Extract the (x, y) coordinate from the center of the cell holding the provided text.  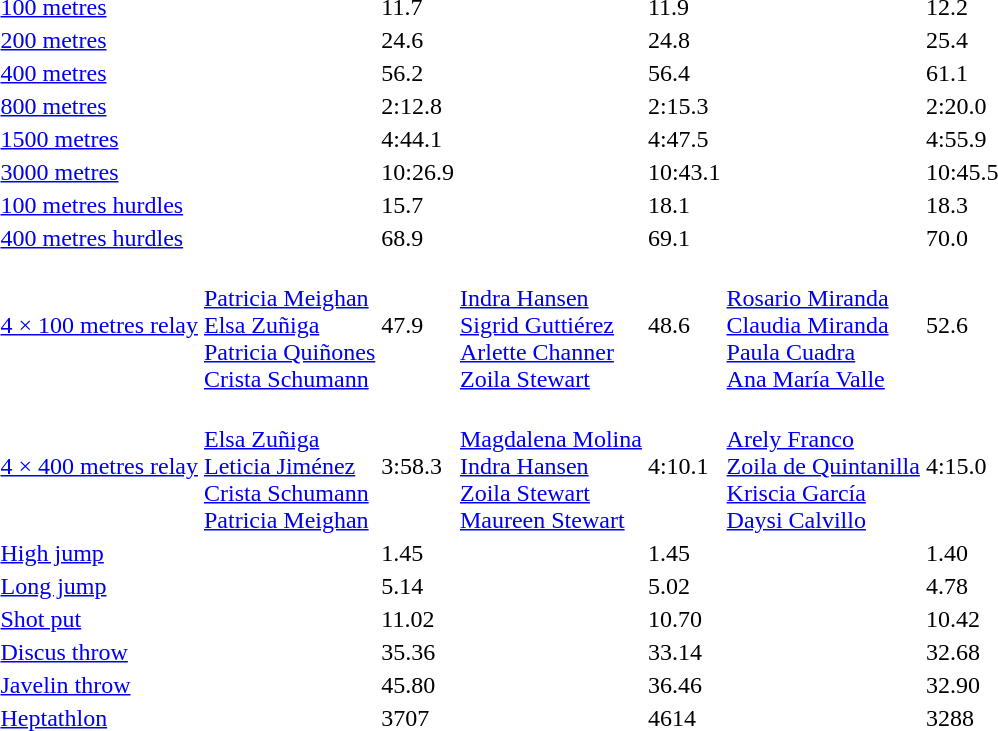
69.1 (684, 238)
47.9 (418, 325)
10.70 (684, 619)
Patricia MeighanElsa ZuñigaPatricia QuiñonesCrista Schumann (289, 325)
5.02 (684, 586)
11.02 (418, 619)
24.6 (418, 40)
35.36 (418, 652)
4:10.1 (684, 466)
24.8 (684, 40)
45.80 (418, 685)
Indra HansenSigrid GuttiérezArlette ChannerZoila Stewart (550, 325)
4:47.5 (684, 139)
10:26.9 (418, 172)
2:12.8 (418, 106)
2:15.3 (684, 106)
68.9 (418, 238)
4:44.1 (418, 139)
5.14 (418, 586)
3:58.3 (418, 466)
56.4 (684, 73)
18.1 (684, 205)
56.2 (418, 73)
Magdalena MolinaIndra HansenZoila StewartMaureen Stewart (550, 466)
48.6 (684, 325)
Elsa ZuñigaLeticia JiménezCrista SchumannPatricia Meighan (289, 466)
Rosario MirandaClaudia MirandaPaula CuadraAna María Valle (823, 325)
33.14 (684, 652)
36.46 (684, 685)
10:43.1 (684, 172)
15.7 (418, 205)
Arely FrancoZoila de QuintanillaKriscia GarcíaDaysi Calvillo (823, 466)
